Capture the cell that displays the provided text and extract its [x, y] central coordinate. 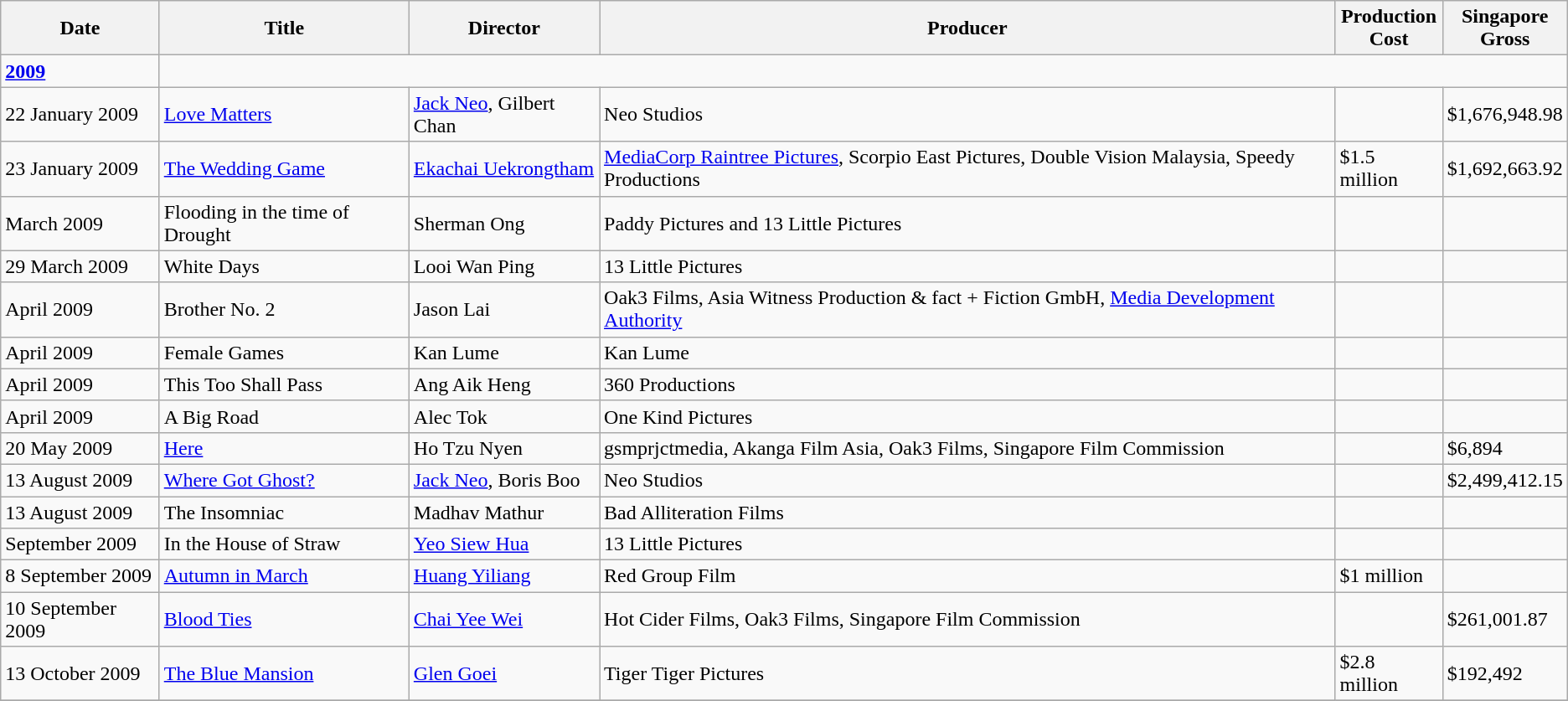
Sherman Ong [504, 223]
360 Productions [968, 384]
$1.5 million [1389, 169]
Flooding in the time of Drought [284, 223]
Paddy Pictures and 13 Little Pictures [968, 223]
Jack Neo, Gilbert Chan [504, 114]
Red Group Film [968, 576]
Ang Aik Heng [504, 384]
This Too Shall Pass [284, 384]
One Kind Pictures [968, 416]
$2.8 million [1389, 673]
The Insomniac [284, 512]
20 May 2009 [80, 448]
Director [504, 28]
Alec Tok [504, 416]
Ho Tzu Nyen [504, 448]
Singapore Gross [1504, 28]
Production Cost [1389, 28]
Huang Yiliang [504, 576]
MediaCorp Raintree Pictures, Scorpio East Pictures, Double Vision Malaysia, Speedy Productions [968, 169]
$1,692,663.92 [1504, 169]
Glen Goei [504, 673]
10 September 2009 [80, 620]
Jack Neo, Boris Boo [504, 480]
Autumn in March [284, 576]
The Wedding Game [284, 169]
March 2009 [80, 223]
Title [284, 28]
29 March 2009 [80, 266]
September 2009 [80, 544]
Here [284, 448]
Producer [968, 28]
$6,894 [1504, 448]
Female Games [284, 353]
A Big Road [284, 416]
Looi Wan Ping [504, 266]
Date [80, 28]
White Days [284, 266]
Brother No. 2 [284, 310]
Yeo Siew Hua [504, 544]
Love Matters [284, 114]
22 January 2009 [80, 114]
Oak3 Films, Asia Witness Production & fact + Fiction GmbH, Media Development Authority [968, 310]
2009 [80, 71]
Where Got Ghost? [284, 480]
The Blue Mansion [284, 673]
Chai Yee Wei [504, 620]
8 September 2009 [80, 576]
Blood Ties [284, 620]
$192,492 [1504, 673]
Hot Cider Films, Oak3 Films, Singapore Film Commission [968, 620]
Tiger Tiger Pictures [968, 673]
$2,499,412.15 [1504, 480]
$261,001.87 [1504, 620]
Madhav Mathur [504, 512]
In the House of Straw [284, 544]
13 October 2009 [80, 673]
$1,676,948.98 [1504, 114]
gsmprjctmedia, Akanga Film Asia, Oak3 Films, Singapore Film Commission [968, 448]
$1 million [1389, 576]
23 January 2009 [80, 169]
Ekachai Uekrongtham [504, 169]
Bad Alliteration Films [968, 512]
Jason Lai [504, 310]
